Locate the cell with the specified text and output its (X, Y) center coordinate. 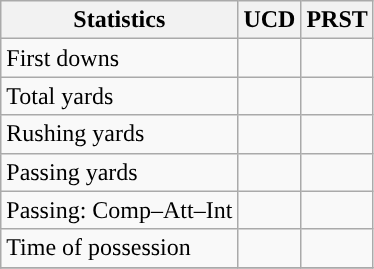
Statistics (120, 20)
Total yards (120, 96)
Time of possession (120, 248)
UCD (270, 20)
Passing yards (120, 172)
First downs (120, 58)
Passing: Comp–Att–Int (120, 210)
Rushing yards (120, 134)
PRST (337, 20)
